Scan for the cell matching the given text and deliver its [X, Y] coordinate at center. 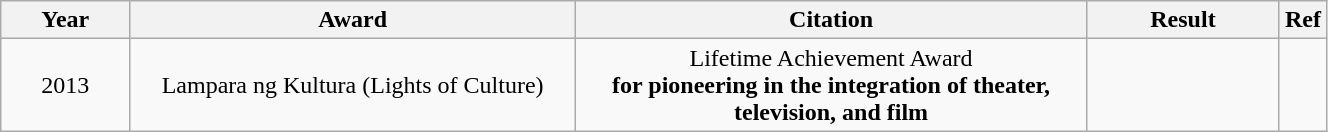
Ref [1302, 20]
Lampara ng Kultura (Lights of Culture) [353, 85]
Result [1184, 20]
2013 [66, 85]
Year [66, 20]
Award [353, 20]
Citation [832, 20]
Lifetime Achievement Awardfor pioneering in the integration of theater, television, and film [832, 85]
